Scan for the cell matching the given text and deliver its (X, Y) coordinate at center. 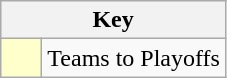
Teams to Playoffs (134, 58)
Key (114, 20)
